From the cell containing the given text, extract its center point as (X, Y) coordinate. 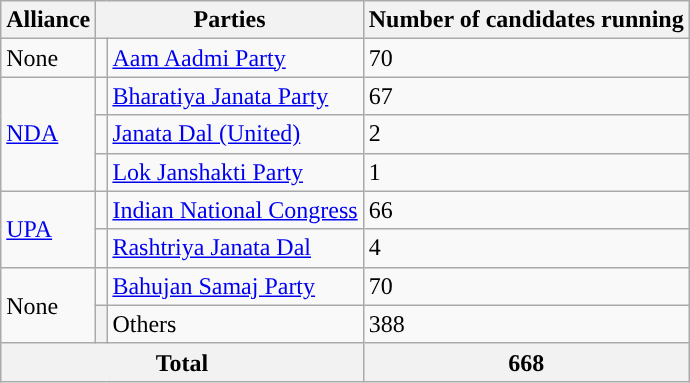
Bharatiya Janata Party (235, 96)
Total (182, 362)
668 (526, 362)
UPA (48, 229)
Parties (230, 20)
Janata Dal (United) (235, 134)
67 (526, 96)
Alliance (48, 20)
388 (526, 324)
Aam Aadmi Party (235, 58)
2 (526, 134)
4 (526, 248)
Number of candidates running (526, 20)
Others (235, 324)
Rashtriya Janata Dal (235, 248)
66 (526, 210)
1 (526, 172)
Indian National Congress (235, 210)
Bahujan Samaj Party (235, 286)
Lok Janshakti Party (235, 172)
NDA (48, 134)
